Find where the given text appears and provide that cell's center as (X, Y) coordinate. 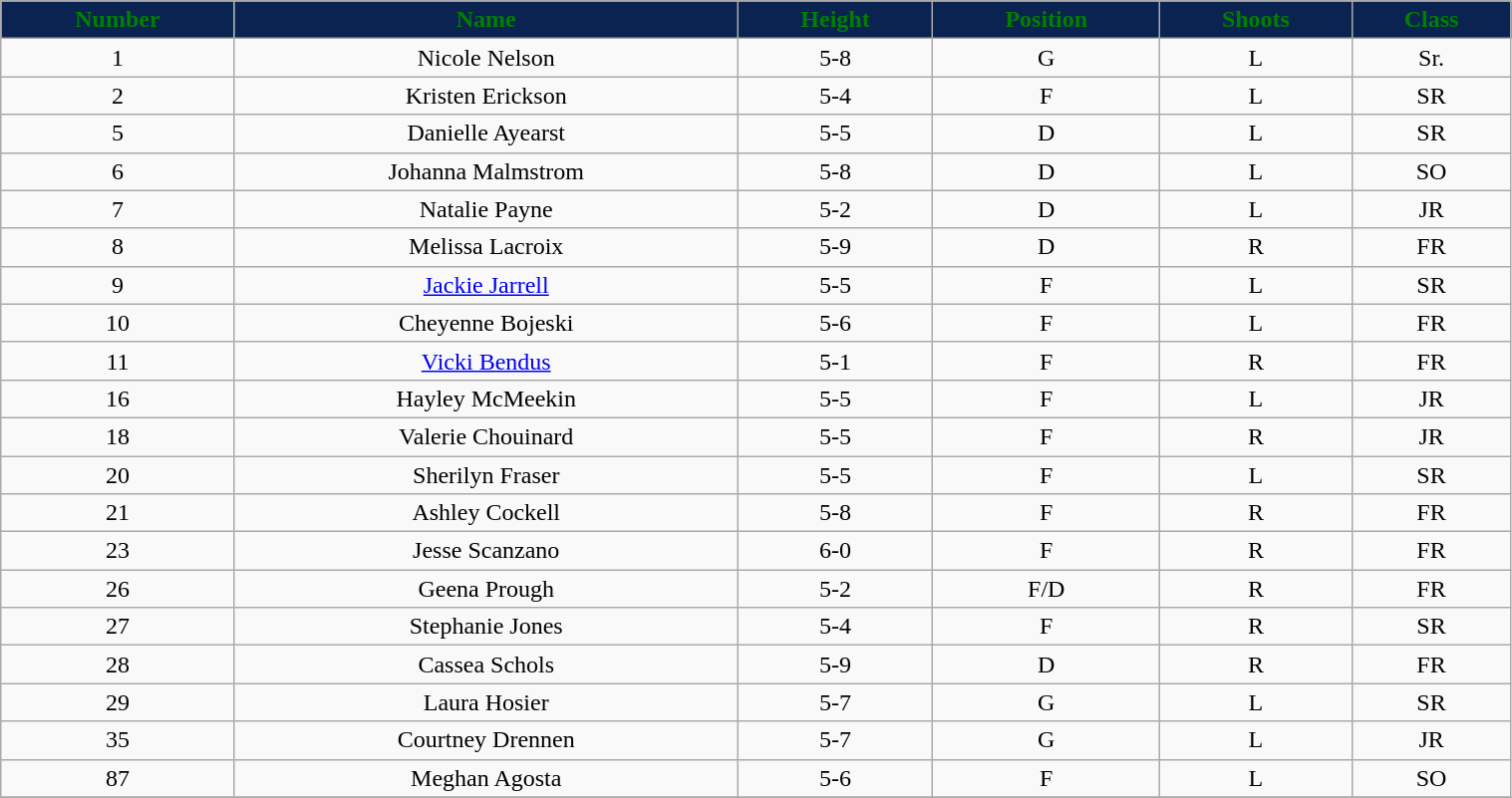
Name (486, 20)
Jesse Scanzano (486, 551)
Kristen Erickson (486, 96)
9 (118, 285)
Cassea Schols (486, 665)
Nicole Nelson (486, 58)
8 (118, 247)
21 (118, 513)
35 (118, 740)
Position (1047, 20)
Number (118, 20)
2 (118, 96)
20 (118, 475)
Valerie Chouinard (486, 436)
Courtney Drennen (486, 740)
28 (118, 665)
Melissa Lacroix (486, 247)
F/D (1047, 589)
16 (118, 399)
Stephanie Jones (486, 627)
23 (118, 551)
87 (118, 778)
Cheyenne Bojeski (486, 323)
Danielle Ayearst (486, 133)
27 (118, 627)
Class (1431, 20)
26 (118, 589)
18 (118, 436)
1 (118, 58)
Jackie Jarrell (486, 285)
Shoots (1256, 20)
5 (118, 133)
Geena Prough (486, 589)
7 (118, 209)
Natalie Payne (486, 209)
10 (118, 323)
11 (118, 361)
6-0 (835, 551)
Vicki Bendus (486, 361)
Sr. (1431, 58)
Laura Hosier (486, 702)
Hayley McMeekin (486, 399)
Sherilyn Fraser (486, 475)
6 (118, 171)
Johanna Malmstrom (486, 171)
29 (118, 702)
5-1 (835, 361)
Ashley Cockell (486, 513)
Height (835, 20)
Meghan Agosta (486, 778)
